Find where the given text appears and provide that cell's center as [X, Y] coordinate. 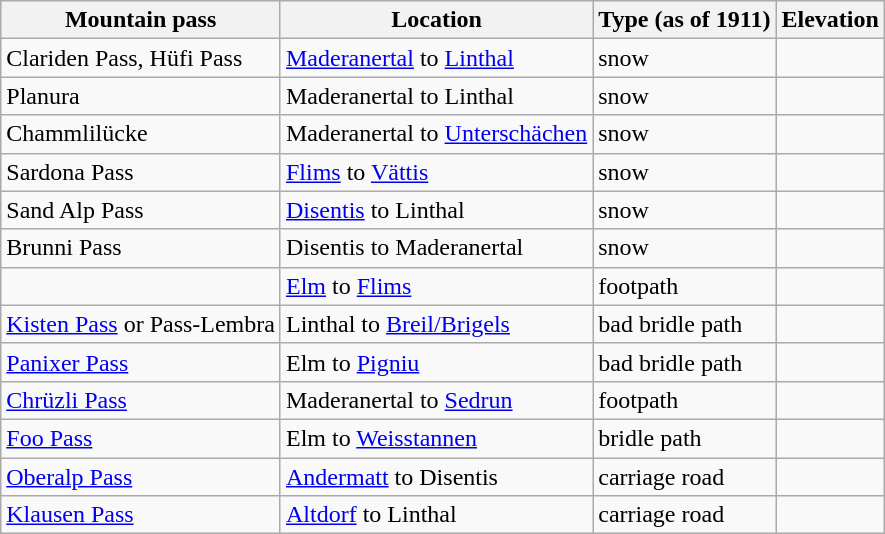
Brunni Pass [141, 248]
Kisten Pass or Pass-Lembra [141, 324]
Linthal to Breil/Brigels [436, 324]
Location [436, 20]
Klausen Pass [141, 515]
Sardona Pass [141, 172]
Maderanertal to Sedrun [436, 400]
Planura [141, 96]
Clariden Pass, Hüfi Pass [141, 58]
Elm to Flims [436, 286]
Chrüzli Pass [141, 400]
Elm to Weisstannen [436, 438]
Foo Pass [141, 438]
Elm to Pigniu [436, 362]
Sand Alp Pass [141, 210]
Disentis to Linthal [436, 210]
Type (as of 1911) [684, 20]
Maderanertal to Unterschächen [436, 134]
Flims to Vättis [436, 172]
bridle path [684, 438]
Elevation [830, 20]
Oberalp Pass [141, 477]
Altdorf to Linthal [436, 515]
Disentis to Maderanertal [436, 248]
Panixer Pass [141, 362]
Mountain pass [141, 20]
Chammlilücke [141, 134]
Andermatt to Disentis [436, 477]
